For the text-containing cell, return its midpoint in (X, Y) coordinate format. 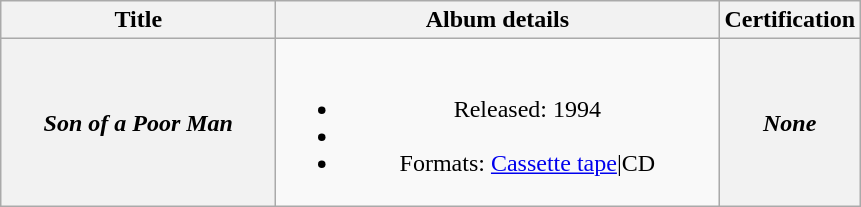
Certification (790, 20)
Released: 1994Formats: Cassette tape|CD (498, 122)
Album details (498, 20)
Title (138, 20)
Son of a Poor Man (138, 122)
None (790, 122)
